Output the [x, y] coordinate of the center of the cell containing the given text.  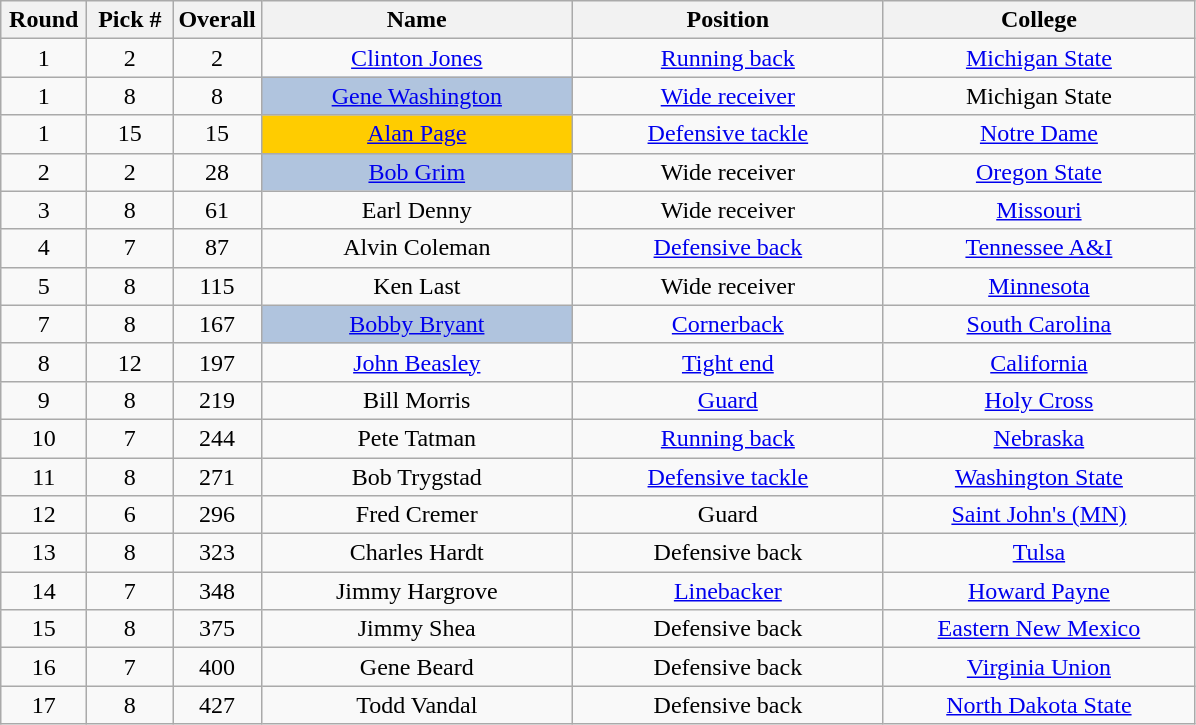
28 [217, 172]
Fred Cremer [416, 515]
Bob Trygstad [416, 477]
North Dakota State [1038, 705]
427 [217, 705]
Gene Washington [416, 96]
Round [44, 20]
Holy Cross [1038, 400]
3 [44, 210]
16 [44, 667]
Charles Hardt [416, 553]
Bobby Bryant [416, 324]
Cornerback [728, 324]
Jimmy Hargrove [416, 591]
Gene Beard [416, 667]
Todd Vandal [416, 705]
Washington State [1038, 477]
323 [217, 553]
Name [416, 20]
Minnesota [1038, 286]
17 [44, 705]
John Beasley [416, 362]
400 [217, 667]
Ken Last [416, 286]
Virginia Union [1038, 667]
219 [217, 400]
Howard Payne [1038, 591]
South Carolina [1038, 324]
Linebacker [728, 591]
Pete Tatman [416, 438]
Tulsa [1038, 553]
College [1038, 20]
Missouri [1038, 210]
87 [217, 248]
Pick # [130, 20]
Alan Page [416, 134]
296 [217, 515]
10 [44, 438]
Notre Dame [1038, 134]
5 [44, 286]
6 [130, 515]
Saint John's (MN) [1038, 515]
Bill Morris [416, 400]
California [1038, 362]
13 [44, 553]
348 [217, 591]
9 [44, 400]
Nebraska [1038, 438]
244 [217, 438]
271 [217, 477]
375 [217, 629]
61 [217, 210]
Alvin Coleman [416, 248]
4 [44, 248]
Bob Grim [416, 172]
11 [44, 477]
Jimmy Shea [416, 629]
115 [217, 286]
Tennessee A&I [1038, 248]
14 [44, 591]
Earl Denny [416, 210]
Overall [217, 20]
Clinton Jones [416, 58]
197 [217, 362]
Tight end [728, 362]
Eastern New Mexico [1038, 629]
Position [728, 20]
Oregon State [1038, 172]
167 [217, 324]
